Search for the cell housing the specified text and yield its (x, y) center coordinate. 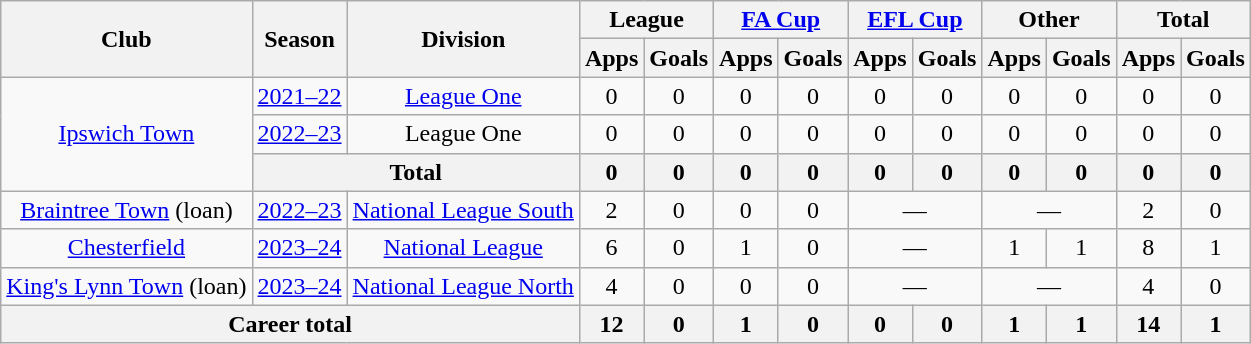
National League (463, 248)
National League North (463, 286)
FA Cup (781, 20)
Other (1049, 20)
League (646, 20)
EFL Cup (915, 20)
12 (611, 324)
2021–22 (300, 96)
Braintree Town (loan) (126, 210)
Career total (290, 324)
Ipswich Town (126, 134)
Season (300, 39)
8 (1148, 248)
National League South (463, 210)
Club (126, 39)
Division (463, 39)
14 (1148, 324)
6 (611, 248)
Chesterfield (126, 248)
King's Lynn Town (loan) (126, 286)
